Scan for the cell matching the given text and deliver its (X, Y) coordinate at center. 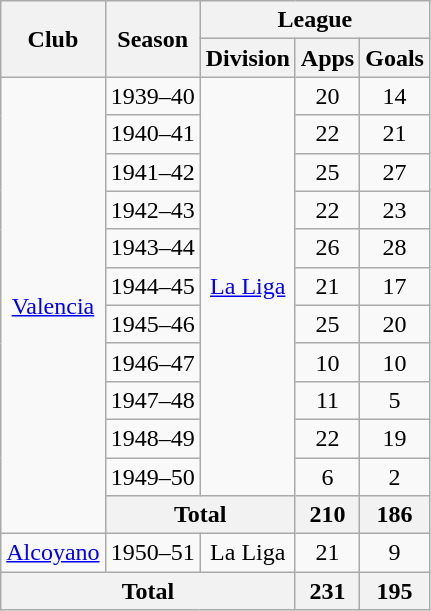
Club (53, 39)
1946–47 (152, 362)
1948–49 (152, 438)
Apps (327, 58)
195 (395, 591)
1942–43 (152, 210)
23 (395, 210)
9 (395, 553)
1943–44 (152, 248)
1947–48 (152, 400)
1945–46 (152, 324)
5 (395, 400)
210 (327, 515)
2 (395, 477)
28 (395, 248)
Alcoyano (53, 553)
Valencia (53, 306)
1950–51 (152, 553)
6 (327, 477)
1949–50 (152, 477)
27 (395, 172)
231 (327, 591)
1941–42 (152, 172)
1939–40 (152, 96)
14 (395, 96)
11 (327, 400)
1940–41 (152, 134)
186 (395, 515)
Goals (395, 58)
17 (395, 286)
26 (327, 248)
League (314, 20)
19 (395, 438)
Season (152, 39)
1944–45 (152, 286)
Division (248, 58)
